Return [X, Y] of the center of cell containing provided text 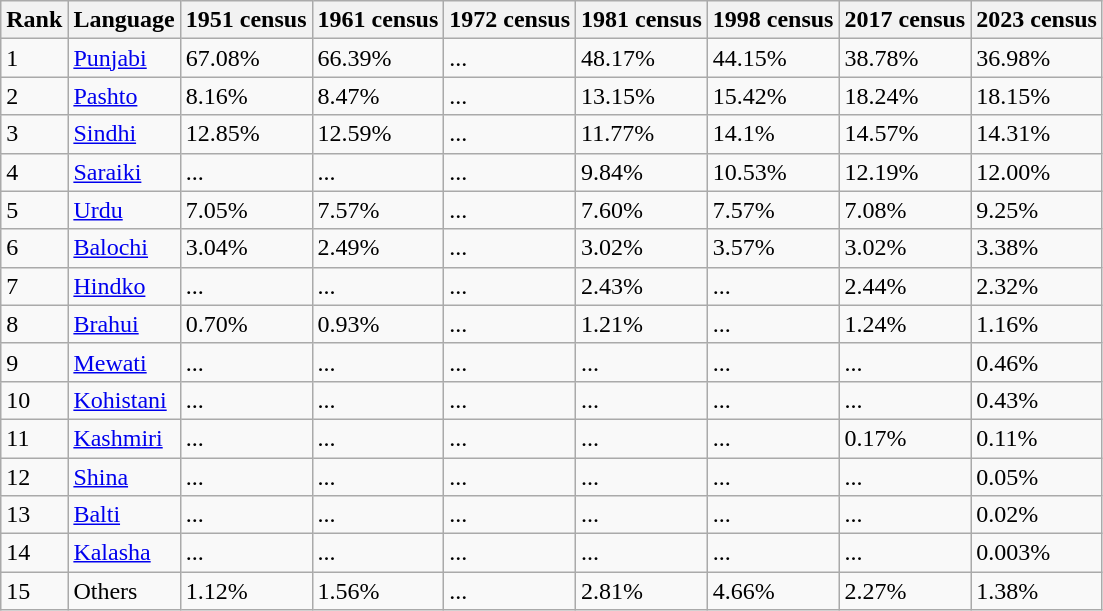
8.16% [246, 96]
7.08% [905, 210]
67.08% [246, 58]
Saraiki [124, 172]
1981 census [642, 20]
1961 census [378, 20]
0.003% [1037, 553]
12.00% [1037, 172]
1.16% [1037, 324]
7 [34, 286]
3.04% [246, 248]
66.39% [378, 58]
Shina [124, 477]
9 [34, 362]
1 [34, 58]
44.15% [773, 58]
2.43% [642, 286]
1.12% [246, 591]
Punjabi [124, 58]
Kohistani [124, 400]
3.57% [773, 248]
1.38% [1037, 591]
0.46% [1037, 362]
1.24% [905, 324]
12.85% [246, 134]
14 [34, 553]
11.77% [642, 134]
0.43% [1037, 400]
8 [34, 324]
2023 census [1037, 20]
1951 census [246, 20]
13 [34, 515]
8.47% [378, 96]
0.11% [1037, 438]
36.98% [1037, 58]
9.84% [642, 172]
2.49% [378, 248]
11 [34, 438]
7.05% [246, 210]
3 [34, 134]
2.81% [642, 591]
7.60% [642, 210]
Hindko [124, 286]
4 [34, 172]
9.25% [1037, 210]
Others [124, 591]
Mewati [124, 362]
Urdu [124, 210]
12 [34, 477]
2.44% [905, 286]
4.66% [773, 591]
Sindhi [124, 134]
0.05% [1037, 477]
12.19% [905, 172]
Balochi [124, 248]
48.17% [642, 58]
18.24% [905, 96]
14.31% [1037, 134]
2.32% [1037, 286]
0.93% [378, 324]
1998 census [773, 20]
14.57% [905, 134]
Balti [124, 515]
38.78% [905, 58]
1972 census [510, 20]
1.21% [642, 324]
14.1% [773, 134]
12.59% [378, 134]
15.42% [773, 96]
Brahui [124, 324]
13.15% [642, 96]
2 [34, 96]
18.15% [1037, 96]
0.02% [1037, 515]
0.17% [905, 438]
Language [124, 20]
10 [34, 400]
3.38% [1037, 248]
Pashto [124, 96]
1.56% [378, 591]
2.27% [905, 591]
Kashmiri [124, 438]
5 [34, 210]
10.53% [773, 172]
6 [34, 248]
Kalasha [124, 553]
2017 census [905, 20]
0.70% [246, 324]
Rank [34, 20]
15 [34, 591]
